Output the [X, Y] coordinate of the center of the cell containing the given text.  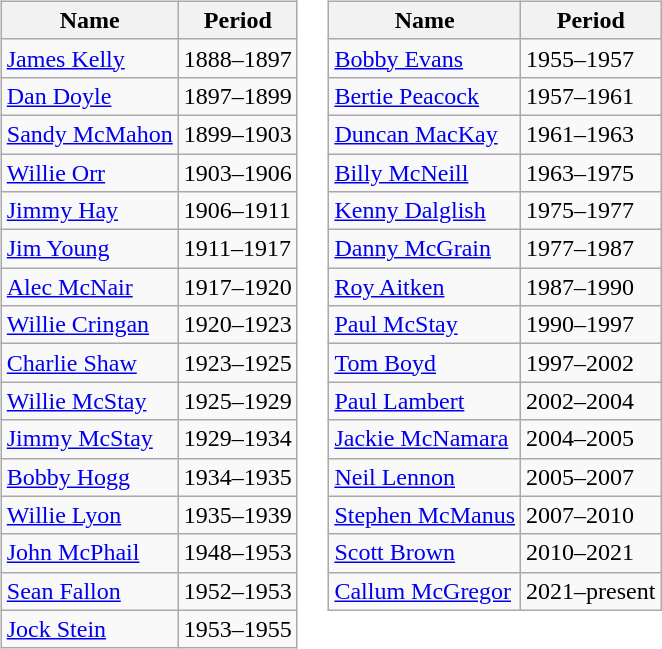
2002–2004 [591, 401]
1917–1920 [238, 287]
1934–1935 [238, 477]
Willie Orr [90, 173]
1897–1899 [238, 96]
Scott Brown [425, 553]
1955–1957 [591, 58]
1952–1953 [238, 591]
2004–2005 [591, 439]
Dan Doyle [90, 96]
1997–2002 [591, 363]
Paul McStay [425, 325]
James Kelly [90, 58]
Roy Aitken [425, 287]
1920–1923 [238, 325]
1925–1929 [238, 401]
2010–2021 [591, 553]
Paul Lambert [425, 401]
1953–1955 [238, 629]
1911–1917 [238, 249]
1935–1939 [238, 515]
Callum McGregor [425, 591]
Bertie Peacock [425, 96]
Jim Young [90, 249]
Charlie Shaw [90, 363]
1929–1934 [238, 439]
1923–1925 [238, 363]
John McPhail [90, 553]
1990–1997 [591, 325]
1899–1903 [238, 134]
Tom Boyd [425, 363]
1888–1897 [238, 58]
1987–1990 [591, 287]
1903–1906 [238, 173]
Alec McNair [90, 287]
Willie McStay [90, 401]
Jackie McNamara [425, 439]
Kenny Dalglish [425, 211]
1963–1975 [591, 173]
1977–1987 [591, 249]
2005–2007 [591, 477]
Neil Lennon [425, 477]
Bobby Evans [425, 58]
Jock Stein [90, 629]
Billy McNeill [425, 173]
1948–1953 [238, 553]
Stephen McManus [425, 515]
2021–present [591, 591]
Duncan MacKay [425, 134]
Bobby Hogg [90, 477]
Jimmy McStay [90, 439]
Willie Cringan [90, 325]
Jimmy Hay [90, 211]
1961–1963 [591, 134]
1957–1961 [591, 96]
1906–1911 [238, 211]
Sean Fallon [90, 591]
2007–2010 [591, 515]
Sandy McMahon [90, 134]
Danny McGrain [425, 249]
1975–1977 [591, 211]
Willie Lyon [90, 515]
